Identify which cell holds the provided text, then report its (X, Y) central coordinate. 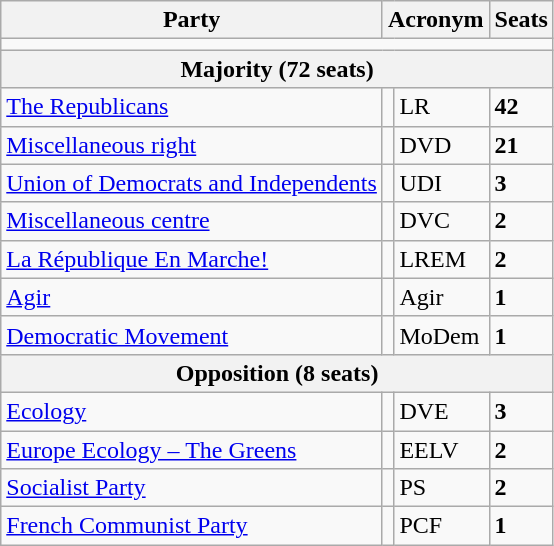
MoDem (442, 335)
PS (442, 488)
DVC (442, 221)
La République En Marche! (192, 259)
Union of Democrats and Independents (192, 183)
Party (192, 20)
Miscellaneous centre (192, 221)
Majority (72 seats) (278, 69)
DVE (442, 411)
LREM (442, 259)
Seats (521, 20)
UDI (442, 183)
Opposition (8 seats) (278, 373)
Democratic Movement (192, 335)
The Republicans (192, 107)
PCF (442, 526)
Europe Ecology – The Greens (192, 449)
French Communist Party (192, 526)
Socialist Party (192, 488)
21 (521, 145)
42 (521, 107)
Acronym (436, 20)
EELV (442, 449)
Miscellaneous right (192, 145)
Ecology (192, 411)
LR (442, 107)
DVD (442, 145)
